From the cell containing the given text, extract its center point as [X, Y] coordinate. 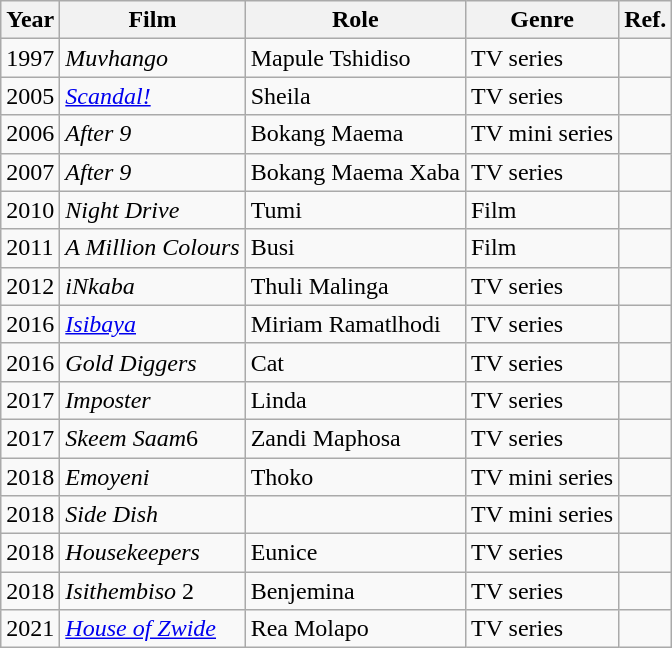
Linda [355, 400]
Bokang Maema Xaba [355, 172]
Side Dish [152, 515]
2006 [30, 134]
Emoyeni [152, 477]
Genre [542, 20]
Skeem Saam6 [152, 438]
Thoko [355, 477]
2011 [30, 248]
Miriam Ramatlhodi [355, 324]
2021 [30, 629]
Isibaya [152, 324]
Night Drive [152, 210]
Isithembiso 2 [152, 591]
1997 [30, 58]
Mapule Tshidiso [355, 58]
Muvhango [152, 58]
Year [30, 20]
House of Zwide [152, 629]
Imposter [152, 400]
Benjemina [355, 591]
Sheila [355, 96]
Cat [355, 362]
Eunice [355, 553]
Gold Diggers [152, 362]
Scandal! [152, 96]
Thuli Malinga [355, 286]
2012 [30, 286]
Ref. [646, 20]
Rea Molapo [355, 629]
2010 [30, 210]
Zandi Maphosa [355, 438]
iNkaba [152, 286]
2005 [30, 96]
A Million Colours [152, 248]
Role [355, 20]
Bokang Maema [355, 134]
Housekeepers [152, 553]
Tumi [355, 210]
2007 [30, 172]
Busi [355, 248]
